For the text-containing cell, return its midpoint in [x, y] coordinate format. 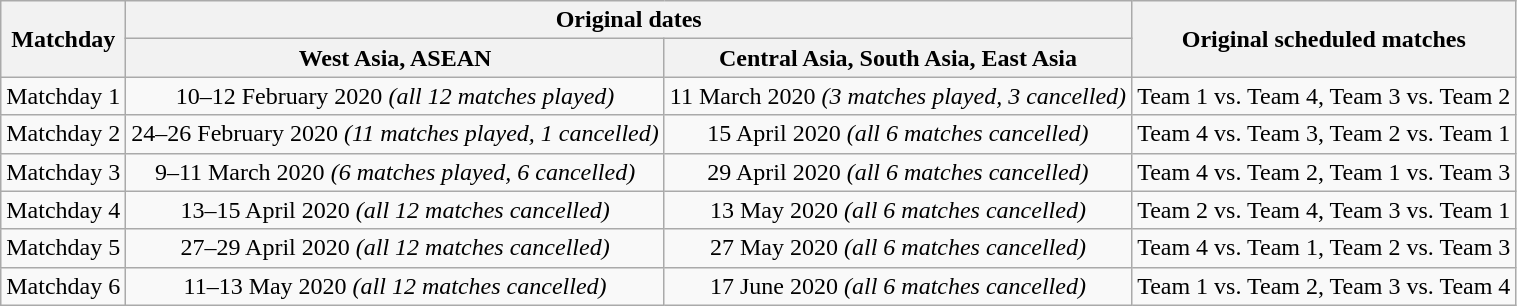
Team 1 vs. Team 2, Team 3 vs. Team 4 [1324, 286]
Original scheduled matches [1324, 39]
Team 1 vs. Team 4, Team 3 vs. Team 2 [1324, 96]
9–11 March 2020 (6 matches played, 6 cancelled) [395, 172]
27–29 April 2020 (all 12 matches cancelled) [395, 248]
Matchday 4 [64, 210]
Team 4 vs. Team 1, Team 2 vs. Team 3 [1324, 248]
West Asia, ASEAN [395, 58]
Matchday 1 [64, 96]
Team 2 vs. Team 4, Team 3 vs. Team 1 [1324, 210]
Team 4 vs. Team 3, Team 2 vs. Team 1 [1324, 134]
Matchday 2 [64, 134]
Matchday 3 [64, 172]
Matchday 6 [64, 286]
11–13 May 2020 (all 12 matches cancelled) [395, 286]
10–12 February 2020 (all 12 matches played) [395, 96]
Original dates [629, 20]
Central Asia, South Asia, East Asia [898, 58]
13–15 April 2020 (all 12 matches cancelled) [395, 210]
24–26 February 2020 (11 matches played, 1 cancelled) [395, 134]
Matchday 5 [64, 248]
11 March 2020 (3 matches played, 3 cancelled) [898, 96]
Matchday [64, 39]
Team 4 vs. Team 2, Team 1 vs. Team 3 [1324, 172]
17 June 2020 (all 6 matches cancelled) [898, 286]
27 May 2020 (all 6 matches cancelled) [898, 248]
15 April 2020 (all 6 matches cancelled) [898, 134]
13 May 2020 (all 6 matches cancelled) [898, 210]
29 April 2020 (all 6 matches cancelled) [898, 172]
